Pinpoint the cell where the given text exists, returning its [x, y] midpoint coordinate. 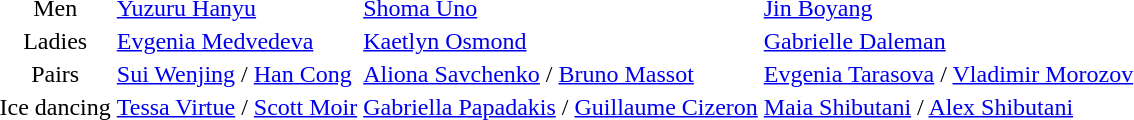
Evgenia Tarasova / Vladimir Morozov [948, 74]
Sui Wenjing / Han Cong [236, 74]
Gabrielle Daleman [948, 41]
Evgenia Medvedeva [236, 41]
Kaetlyn Osmond [561, 41]
Aliona Savchenko / Bruno Massot [561, 74]
